Output the (X, Y) coordinate of the center of the cell containing the given text.  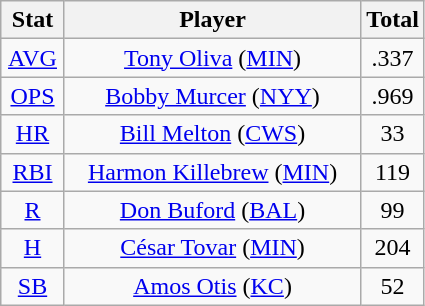
Bobby Murcer (NYY) (212, 96)
Tony Oliva (MIN) (212, 58)
Bill Melton (CWS) (212, 134)
52 (393, 286)
99 (393, 210)
Amos Otis (KC) (212, 286)
204 (393, 248)
Don Buford (BAL) (212, 210)
HR (33, 134)
SB (33, 286)
.969 (393, 96)
Player (212, 20)
R (33, 210)
Total (393, 20)
RBI (33, 172)
.337 (393, 58)
Stat (33, 20)
OPS (33, 96)
AVG (33, 58)
H (33, 248)
Harmon Killebrew (MIN) (212, 172)
33 (393, 134)
119 (393, 172)
César Tovar (MIN) (212, 248)
